Extract the (X, Y) coordinate from the center of the cell holding the provided text.  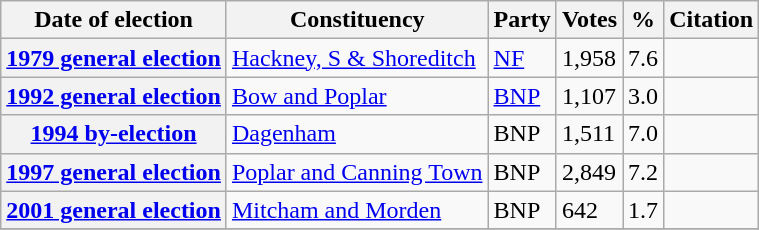
2001 general election (114, 210)
% (644, 20)
1992 general election (114, 96)
7.0 (644, 134)
1997 general election (114, 172)
Constituency (357, 20)
1,958 (589, 58)
Party (522, 20)
Votes (589, 20)
3.0 (644, 96)
Dagenham (357, 134)
Poplar and Canning Town (357, 172)
1,107 (589, 96)
Bow and Poplar (357, 96)
642 (589, 210)
NF (522, 58)
2,849 (589, 172)
Mitcham and Morden (357, 210)
7.2 (644, 172)
1979 general election (114, 58)
7.6 (644, 58)
Date of election (114, 20)
1994 by-election (114, 134)
Hackney, S & Shoreditch (357, 58)
Citation (712, 20)
1.7 (644, 210)
1,511 (589, 134)
